For the text-containing cell, return its midpoint in (X, Y) coordinate format. 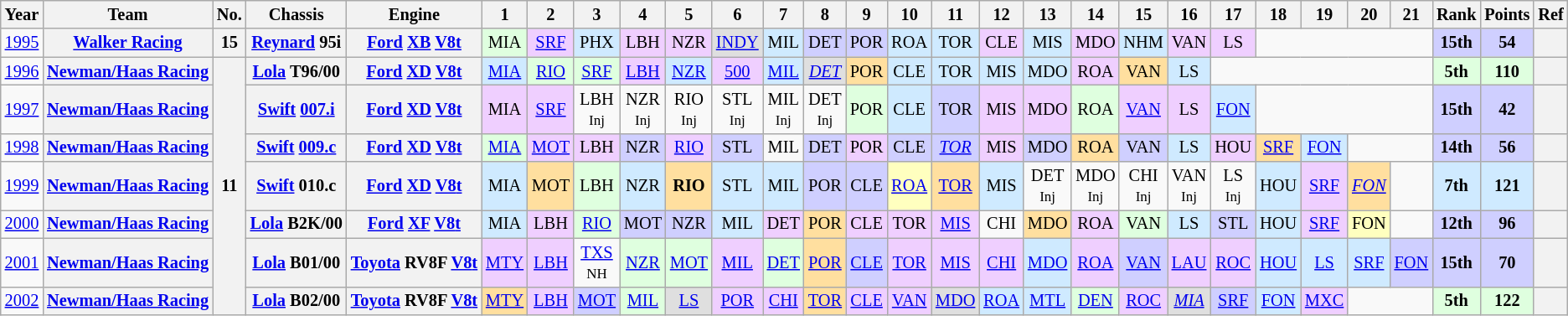
70 (1507, 262)
17 (1233, 14)
STLInj (737, 109)
Lola B2K/00 (297, 224)
Swift 010.c (297, 186)
12 (1002, 14)
MTL (1047, 301)
8 (825, 14)
INDY (737, 43)
13 (1047, 14)
MXC (1324, 301)
14 (1096, 14)
NZRInj (643, 109)
2 (551, 14)
LSInj (1233, 186)
Lola T96/00 (297, 71)
Ford XB V8t (414, 43)
1998 (22, 148)
Swift 007.i (297, 109)
42 (1507, 109)
4 (643, 14)
Lola B02/00 (297, 301)
122 (1507, 301)
7th (1456, 186)
21 (1411, 14)
2000 (22, 224)
5 (689, 14)
2001 (22, 262)
6 (737, 14)
121 (1507, 186)
Reynard 95i (297, 43)
20 (1369, 14)
54 (1507, 43)
Chassis (297, 14)
MDOInj (1096, 186)
Rank (1456, 14)
CHIInj (1142, 186)
NHM (1142, 43)
LBHInj (596, 109)
No. (230, 14)
Swift 009.c (297, 148)
Team (127, 14)
VANInj (1189, 186)
3 (596, 14)
1996 (22, 71)
2002 (22, 301)
Points (1507, 14)
96 (1507, 224)
Ref (1550, 14)
19 (1324, 14)
Walker Racing (127, 43)
10 (910, 14)
PHX (596, 43)
56 (1507, 148)
14th (1456, 148)
12th (1456, 224)
MILInj (784, 109)
1 (504, 14)
Lola B01/00 (297, 262)
7 (784, 14)
RIOInj (689, 109)
DEN (1096, 301)
1997 (22, 109)
1999 (22, 186)
TXSNH (596, 262)
Year (22, 14)
500 (737, 71)
1995 (22, 43)
18 (1278, 14)
110 (1507, 71)
9 (866, 14)
Ford XF V8t (414, 224)
16 (1189, 14)
Engine (414, 14)
LAU (1189, 262)
